Determine the [x, y] coordinate at the center of the cell enclosing the given text.  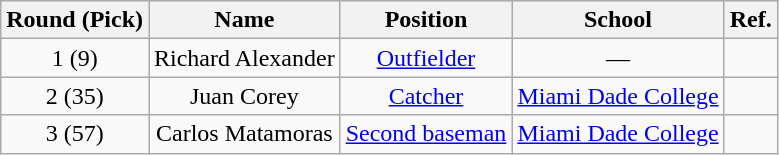
Ref. [750, 20]
3 (57) [75, 134]
Second baseman [426, 134]
School [618, 20]
1 (9) [75, 58]
Name [244, 20]
Round (Pick) [75, 20]
Juan Corey [244, 96]
2 (35) [75, 96]
Richard Alexander [244, 58]
Outfielder [426, 58]
Position [426, 20]
Carlos Matamoras [244, 134]
Catcher [426, 96]
— [618, 58]
